Determine the [X, Y] coordinate at the center of the cell enclosing the given text.  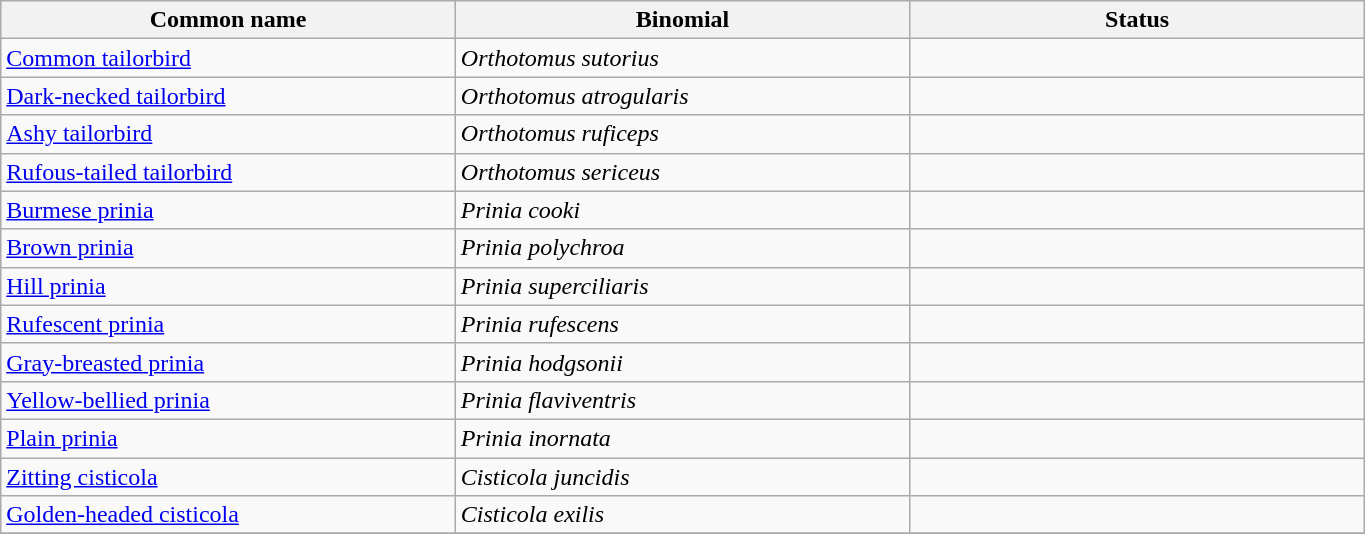
Rufous-tailed tailorbird [228, 172]
Ashy tailorbird [228, 134]
Orthotomus sericeus [682, 172]
Common name [228, 20]
Orthotomus sutorius [682, 58]
Status [1138, 20]
Prinia inornata [682, 438]
Cisticola exilis [682, 515]
Common tailorbird [228, 58]
Brown prinia [228, 248]
Golden-headed cisticola [228, 515]
Orthotomus ruficeps [682, 134]
Orthotomus atrogularis [682, 96]
Rufescent prinia [228, 324]
Dark-necked tailorbird [228, 96]
Hill prinia [228, 286]
Prinia polychroa [682, 248]
Yellow-bellied prinia [228, 400]
Prinia flaviventris [682, 400]
Binomial [682, 20]
Cisticola juncidis [682, 477]
Plain prinia [228, 438]
Prinia rufescens [682, 324]
Gray-breasted prinia [228, 362]
Zitting cisticola [228, 477]
Prinia cooki [682, 210]
Prinia superciliaris [682, 286]
Burmese prinia [228, 210]
Prinia hodgsonii [682, 362]
